For the text-containing cell, return its midpoint in [X, Y] coordinate format. 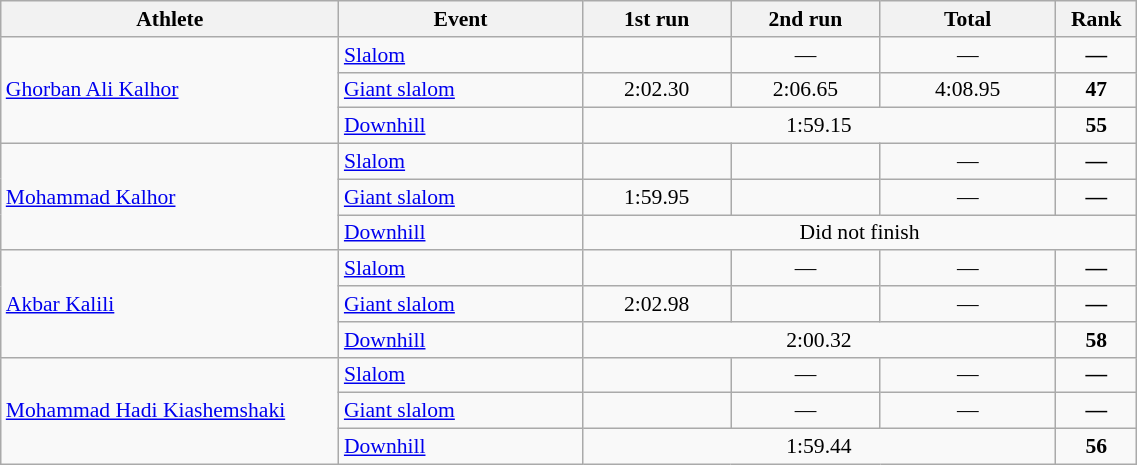
1st run [656, 19]
1:59.95 [656, 197]
55 [1096, 126]
2:02.98 [656, 304]
Event [460, 19]
Athlete [170, 19]
Mohammad Kalhor [170, 198]
Did not finish [860, 233]
1:59.15 [818, 126]
58 [1096, 340]
56 [1096, 447]
2:02.30 [656, 90]
Total [968, 19]
4:08.95 [968, 90]
Akbar Kalili [170, 304]
2:06.65 [806, 90]
Mohammad Hadi Kiashemshaki [170, 410]
47 [1096, 90]
1:59.44 [818, 447]
2nd run [806, 19]
Ghorban Ali Kalhor [170, 90]
Rank [1096, 19]
2:00.32 [818, 340]
